Find where the given text appears and provide that cell's center as [X, Y] coordinate. 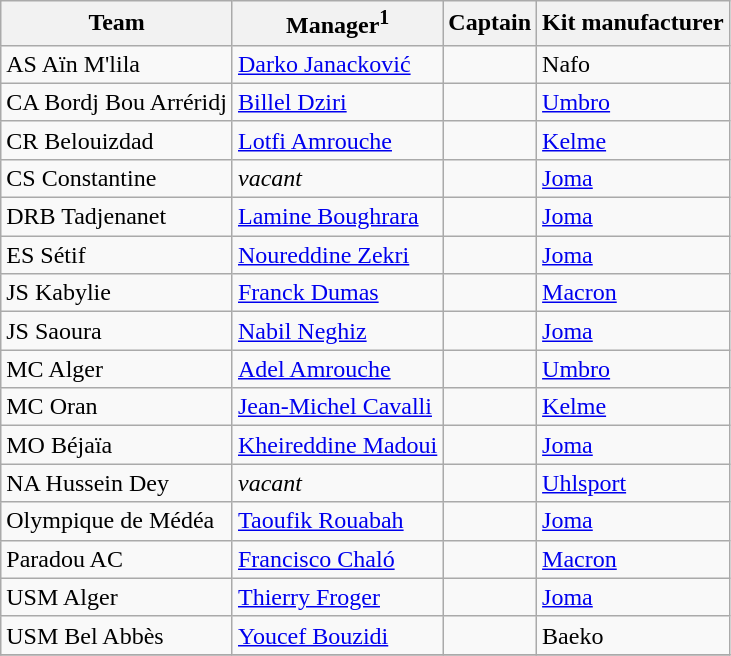
USM Alger [117, 597]
Captain [490, 24]
ES Sétif [117, 255]
USM Bel Abbès [117, 635]
Darko Janacković [337, 64]
Baeko [634, 635]
Lamine Boughrara [337, 217]
Francisco Chaló [337, 559]
Kheireddine Madoui [337, 445]
Paradou AC [117, 559]
Franck Dumas [337, 293]
Kit manufacturer [634, 24]
Nafo [634, 64]
Billel Dziri [337, 102]
Manager1 [337, 24]
Youcef Bouzidi [337, 635]
Jean-Michel Cavalli [337, 407]
JS Kabylie [117, 293]
Team [117, 24]
CA Bordj Bou Arréridj [117, 102]
Nabil Neghiz [337, 331]
MC Alger [117, 369]
Noureddine Zekri [337, 255]
CS Constantine [117, 178]
Taoufik Rouabah [337, 521]
DRB Tadjenanet [117, 217]
AS Aïn M'lila [117, 64]
Uhlsport [634, 483]
JS Saoura [117, 331]
NA Hussein Dey [117, 483]
CR Belouizdad [117, 140]
Lotfi Amrouche [337, 140]
Thierry Froger [337, 597]
Adel Amrouche [337, 369]
MC Oran [117, 407]
Olympique de Médéa [117, 521]
MO Béjaïa [117, 445]
